Scan for the cell matching the given text and deliver its [x, y] coordinate at center. 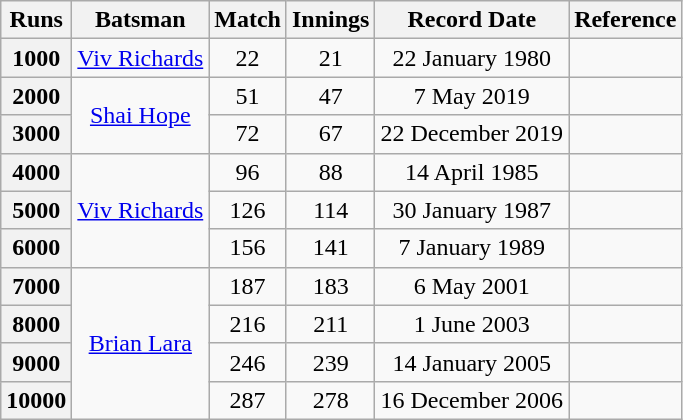
1000 [36, 58]
114 [330, 210]
22 January 1980 [472, 58]
1 June 2003 [472, 324]
Match [248, 20]
Record Date [472, 20]
Brian Lara [140, 343]
7 January 1989 [472, 248]
30 January 1987 [472, 210]
96 [248, 172]
Reference [626, 20]
72 [248, 134]
211 [330, 324]
216 [248, 324]
67 [330, 134]
7000 [36, 286]
9000 [36, 362]
22 December 2019 [472, 134]
Innings [330, 20]
6000 [36, 248]
126 [248, 210]
187 [248, 286]
7 May 2019 [472, 96]
Shai Hope [140, 115]
8000 [36, 324]
88 [330, 172]
2000 [36, 96]
6 May 2001 [472, 286]
183 [330, 286]
10000 [36, 400]
Runs [36, 20]
14 April 1985 [472, 172]
Batsman [140, 20]
278 [330, 400]
287 [248, 400]
141 [330, 248]
14 January 2005 [472, 362]
21 [330, 58]
51 [248, 96]
156 [248, 248]
246 [248, 362]
3000 [36, 134]
47 [330, 96]
239 [330, 362]
22 [248, 58]
5000 [36, 210]
4000 [36, 172]
16 December 2006 [472, 400]
